Determine the [x, y] coordinate at the center of the cell enclosing the given text.  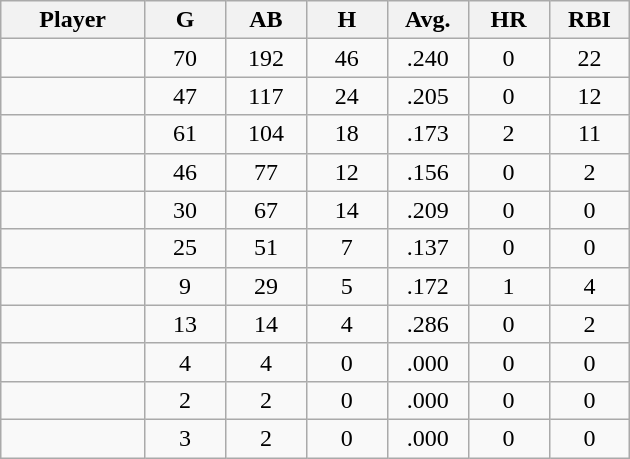
104 [266, 134]
H [346, 20]
.156 [428, 172]
61 [186, 134]
24 [346, 96]
.209 [428, 210]
.172 [428, 286]
30 [186, 210]
67 [266, 210]
AB [266, 20]
Player [73, 20]
.137 [428, 248]
HR [508, 20]
117 [266, 96]
51 [266, 248]
18 [346, 134]
7 [346, 248]
Avg. [428, 20]
70 [186, 58]
.173 [428, 134]
22 [590, 58]
3 [186, 438]
77 [266, 172]
G [186, 20]
.286 [428, 324]
192 [266, 58]
.205 [428, 96]
5 [346, 286]
11 [590, 134]
47 [186, 96]
1 [508, 286]
13 [186, 324]
9 [186, 286]
29 [266, 286]
RBI [590, 20]
25 [186, 248]
.240 [428, 58]
